Scan for the cell matching the given text and deliver its (x, y) coordinate at center. 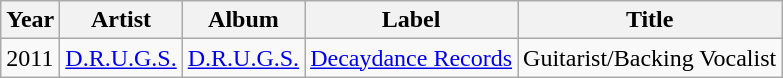
Decaydance Records (412, 58)
Label (412, 20)
Guitarist/Backing Vocalist (650, 58)
Artist (121, 20)
Title (650, 20)
Year (30, 20)
Album (243, 20)
2011 (30, 58)
